Locate the cell with the specified text and output its [x, y] center coordinate. 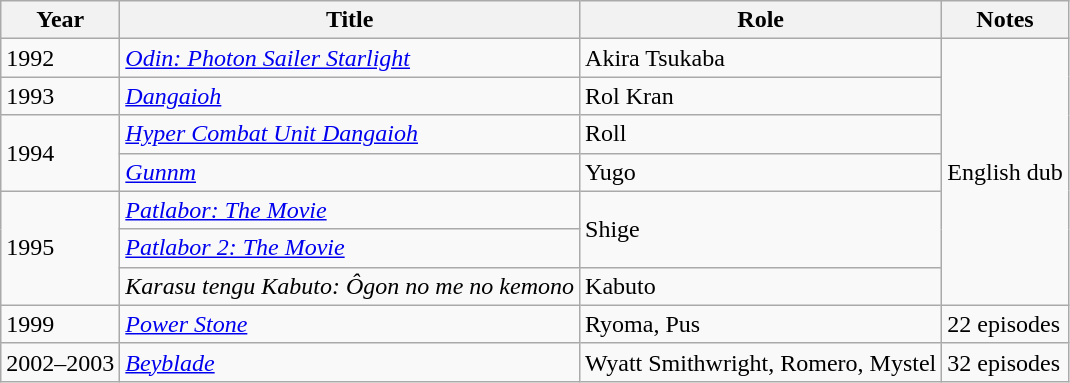
Patlabor: The Movie [350, 210]
32 episodes [1005, 362]
1993 [60, 96]
Rol Kran [761, 96]
1992 [60, 58]
Yugo [761, 172]
22 episodes [1005, 324]
Kabuto [761, 286]
Power Stone [350, 324]
Notes [1005, 20]
Gunnm [350, 172]
Karasu tengu Kabuto: Ôgon no me no kemono [350, 286]
English dub [1005, 172]
Year [60, 20]
1994 [60, 153]
Hyper Combat Unit Dangaioh [350, 134]
Beyblade [350, 362]
Roll [761, 134]
Akira Tsukaba [761, 58]
Title [350, 20]
Odin: Photon Sailer Starlight [350, 58]
1999 [60, 324]
Shige [761, 229]
Wyatt Smithwright, Romero, Mystel [761, 362]
Dangaioh [350, 96]
Ryoma, Pus [761, 324]
Patlabor 2: The Movie [350, 248]
Role [761, 20]
2002–2003 [60, 362]
1995 [60, 248]
